Scan for the cell matching the given text and deliver its [X, Y] coordinate at center. 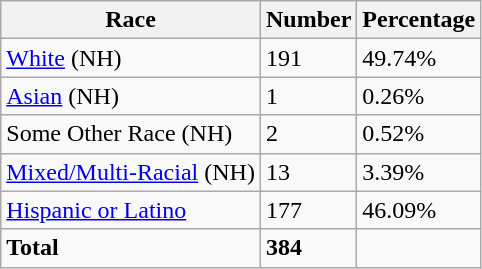
1 [308, 96]
384 [308, 248]
Race [131, 20]
Percentage [419, 20]
0.52% [419, 134]
White (NH) [131, 58]
Mixed/Multi-Racial (NH) [131, 172]
0.26% [419, 96]
Some Other Race (NH) [131, 134]
46.09% [419, 210]
Number [308, 20]
Hispanic or Latino [131, 210]
177 [308, 210]
Asian (NH) [131, 96]
3.39% [419, 172]
Total [131, 248]
13 [308, 172]
2 [308, 134]
191 [308, 58]
49.74% [419, 58]
